Search for the cell housing the specified text and yield its [X, Y] center coordinate. 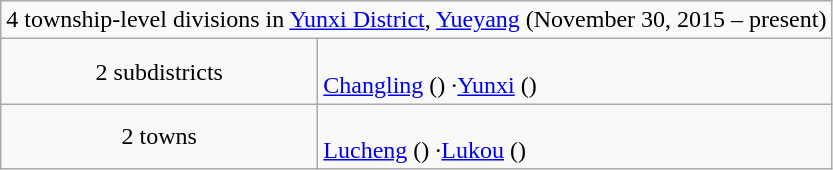
2 subdistricts [160, 72]
Changling () ·Yunxi () [575, 72]
Lucheng () ·Lukou () [575, 136]
2 towns [160, 136]
4 township-level divisions in Yunxi District, Yueyang (November 30, 2015 – present) [416, 20]
